Pinpoint the cell where the given text exists, returning its [x, y] midpoint coordinate. 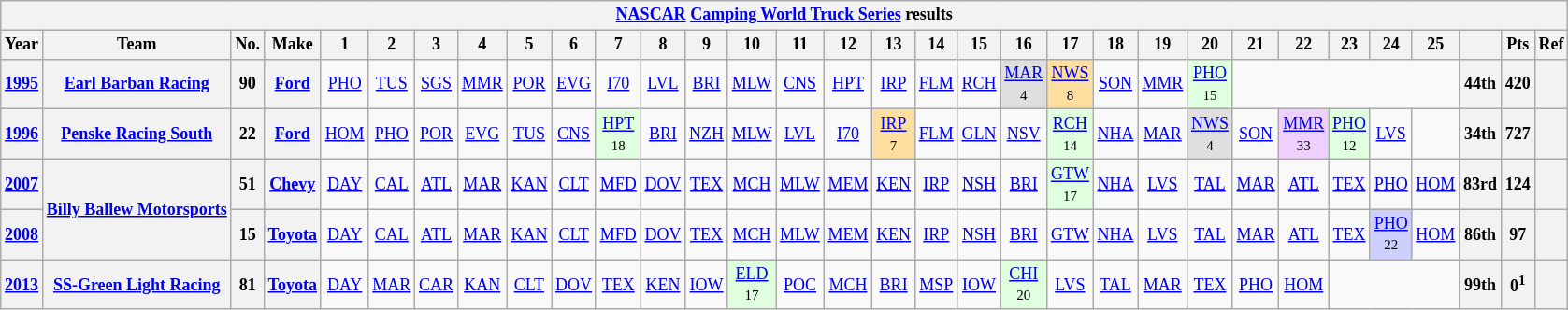
12 [848, 45]
21 [1256, 45]
44th [1481, 84]
10 [752, 45]
IRP7 [894, 134]
PHO15 [1210, 84]
Penske Racing South [137, 134]
NWS4 [1210, 134]
01 [1518, 285]
86th [1481, 234]
6 [574, 45]
16 [1024, 45]
NASCAR Camping World Truck Series results [784, 15]
9 [707, 45]
Make [292, 45]
PHO22 [1391, 234]
POC [800, 285]
81 [247, 285]
17 [1071, 45]
18 [1115, 45]
CHI20 [1024, 285]
14 [936, 45]
5 [529, 45]
90 [247, 84]
20 [1210, 45]
ELD17 [752, 285]
HPT [848, 84]
7 [618, 45]
GTW [1071, 234]
13 [894, 45]
23 [1350, 45]
No. [247, 45]
99th [1481, 285]
97 [1518, 234]
Pts [1518, 45]
2 [392, 45]
1996 [22, 134]
19 [1163, 45]
2007 [22, 184]
25 [1436, 45]
2013 [22, 285]
HPT18 [618, 134]
NSV [1024, 134]
51 [247, 184]
Ref [1551, 45]
8 [663, 45]
SS-Green Light Racing [137, 285]
GTW17 [1071, 184]
727 [1518, 134]
83rd [1481, 184]
420 [1518, 84]
124 [1518, 184]
RCH14 [1071, 134]
MAR4 [1024, 84]
Chevy [292, 184]
Year [22, 45]
RCH [979, 84]
24 [1391, 45]
34th [1481, 134]
11 [800, 45]
SGS [437, 84]
NWS8 [1071, 84]
Team [137, 45]
NZH [707, 134]
1 [344, 45]
Earl Barban Racing [137, 84]
1995 [22, 84]
PHO12 [1350, 134]
4 [482, 45]
3 [437, 45]
2008 [22, 234]
MSP [936, 285]
MMR33 [1303, 134]
CAR [437, 285]
Billy Ballew Motorsports [137, 209]
GLN [979, 134]
